Return (x, y) of the center of cell containing provided text 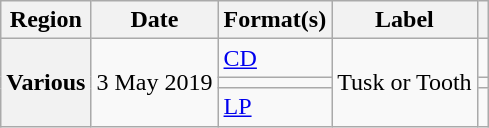
CD (275, 58)
Label (404, 20)
Tusk or Tooth (404, 82)
Region (46, 20)
LP (275, 107)
Various (46, 82)
Format(s) (275, 20)
Date (154, 20)
3 May 2019 (154, 82)
